Find where the given text appears and provide that cell's center as [X, Y] coordinate. 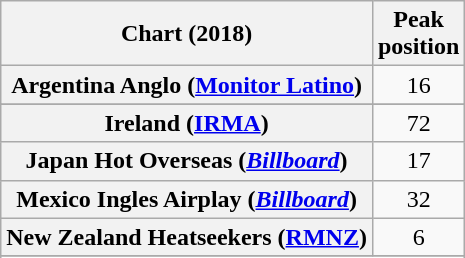
16 [418, 85]
6 [418, 237]
72 [418, 123]
Chart (2018) [187, 34]
Peak position [418, 34]
New Zealand Heatseekers (RMNZ) [187, 237]
Mexico Ingles Airplay (Billboard) [187, 199]
Japan Hot Overseas (Billboard) [187, 161]
17 [418, 161]
Ireland (IRMA) [187, 123]
Argentina Anglo (Monitor Latino) [187, 85]
32 [418, 199]
